For the text-containing cell, return its midpoint in (X, Y) coordinate format. 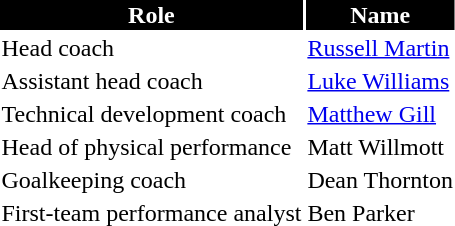
Goalkeeping coach (152, 180)
Role (152, 15)
Luke Williams (380, 81)
Head of physical performance (152, 147)
Russell Martin (380, 48)
Technical development coach (152, 114)
Matt Willmott (380, 147)
Matthew Gill (380, 114)
Name (380, 15)
Dean Thornton (380, 180)
Head coach (152, 48)
Assistant head coach (152, 81)
